Identify which cell holds the provided text, then report its (X, Y) central coordinate. 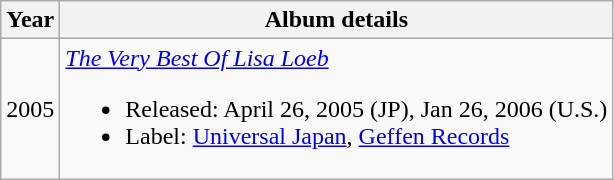
2005 (30, 109)
The Very Best Of Lisa LoebReleased: April 26, 2005 (JP), Jan 26, 2006 (U.S.)Label: Universal Japan, Geffen Records (336, 109)
Year (30, 20)
Album details (336, 20)
